Provide the (x, y) coordinate of the cell's center where the given text is located.  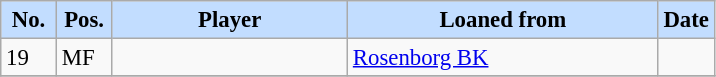
No. (29, 20)
19 (29, 58)
Pos. (84, 20)
Loaned from (504, 20)
Player (230, 20)
Date (686, 20)
Rosenborg BK (504, 58)
MF (84, 58)
